Extract the [x, y] coordinate from the center of the cell holding the provided text.  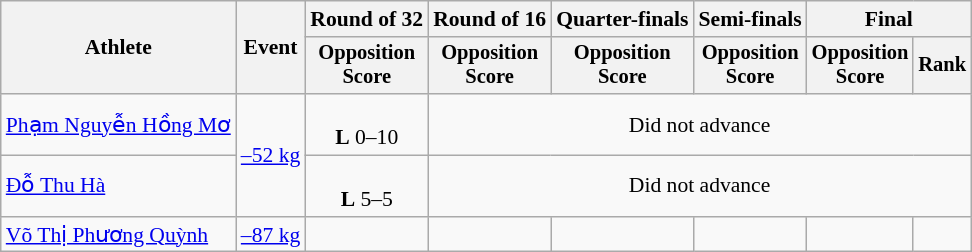
L 0–10 [366, 124]
Quarter-finals [622, 19]
Semi-finals [750, 19]
Athlete [118, 48]
Đỗ Thu Hà [118, 186]
–52 kg [270, 155]
Phạm Nguyễn Hồng Mơ [118, 124]
L 5–5 [366, 186]
Final [889, 19]
Round of 32 [366, 19]
Event [270, 48]
Round of 16 [490, 19]
Rank [942, 66]
